Detect which cell encompasses the target text, then output its (X, Y) center coordinate. 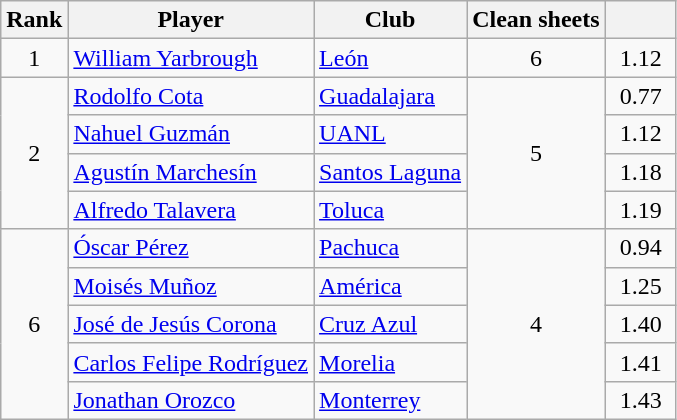
0.77 (640, 96)
Guadalajara (390, 96)
León (390, 58)
Pachuca (390, 248)
UANL (390, 134)
América (390, 286)
1.25 (640, 286)
Club (390, 20)
Agustín Marchesín (191, 172)
Alfredo Talavera (191, 210)
2 (34, 153)
José de Jesús Corona (191, 324)
1.40 (640, 324)
1.19 (640, 210)
Santos Laguna (390, 172)
Player (191, 20)
1.43 (640, 400)
Rank (34, 20)
1.18 (640, 172)
Clean sheets (536, 20)
William Yarbrough (191, 58)
Carlos Felipe Rodríguez (191, 362)
Jonathan Orozco (191, 400)
0.94 (640, 248)
1 (34, 58)
5 (536, 153)
Nahuel Guzmán (191, 134)
Rodolfo Cota (191, 96)
4 (536, 324)
1.41 (640, 362)
Monterrey (390, 400)
Cruz Azul (390, 324)
Toluca (390, 210)
Morelia (390, 362)
Óscar Pérez (191, 248)
Moisés Muñoz (191, 286)
